Search for the cell housing the specified text and yield its (x, y) center coordinate. 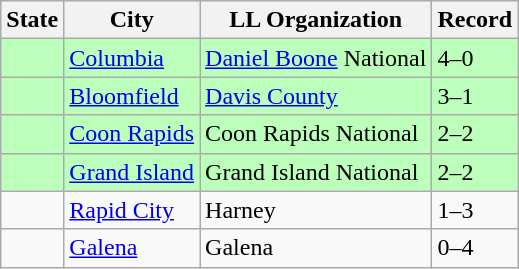
0–4 (475, 248)
Coon Rapids (132, 134)
4–0 (475, 58)
Columbia (132, 58)
Coon Rapids National (316, 134)
City (132, 20)
Record (475, 20)
Davis County (316, 96)
1–3 (475, 210)
Harney (316, 210)
Bloomfield (132, 96)
LL Organization (316, 20)
Daniel Boone National (316, 58)
Rapid City (132, 210)
Grand Island (132, 172)
Grand Island National (316, 172)
3–1 (475, 96)
State (32, 20)
